From the cell containing the given text, extract its center point as (x, y) coordinate. 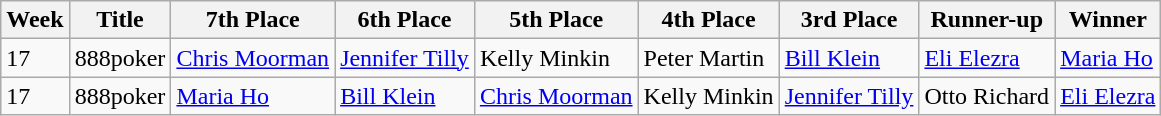
Runner-up (987, 20)
3rd Place (849, 20)
7th Place (253, 20)
Winner (1108, 20)
5th Place (556, 20)
Week (35, 20)
4th Place (708, 20)
Title (120, 20)
Otto Richard (987, 96)
6th Place (405, 20)
Peter Martin (708, 58)
